From the cell containing the given text, extract its center point as (x, y) coordinate. 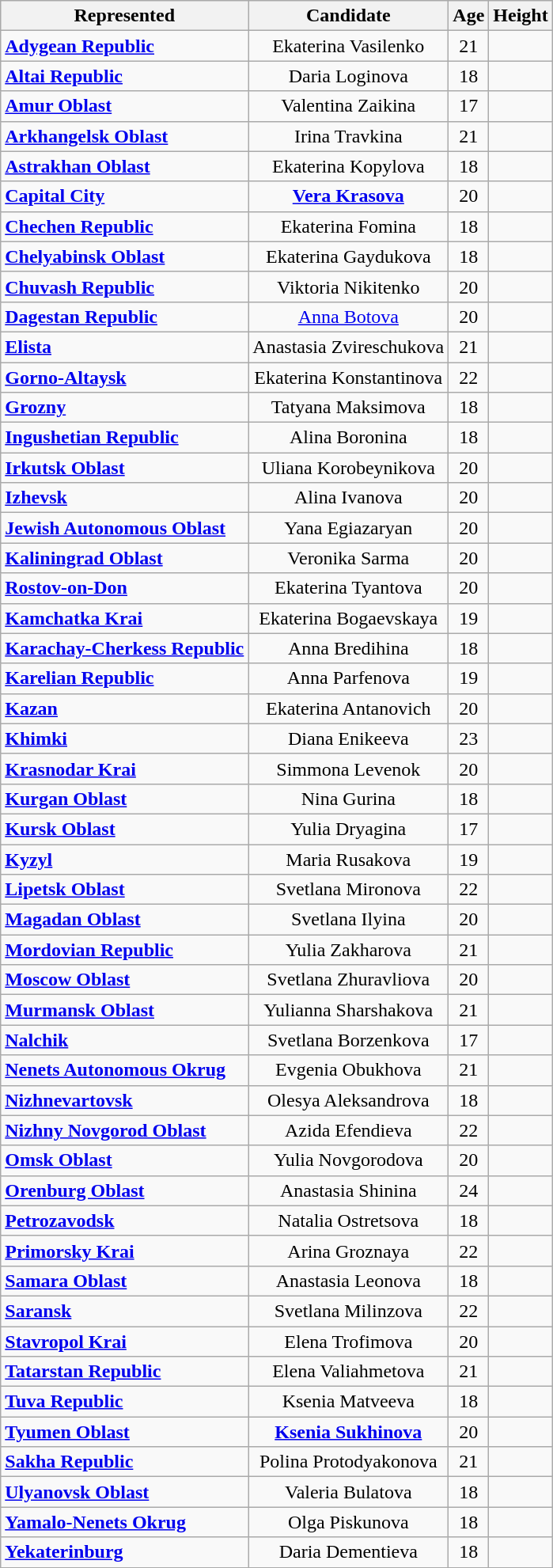
Samara Oblast (125, 1281)
Murmansk Oblast (125, 1010)
Dagestan Republic (125, 317)
Gorno-Altaysk (125, 378)
Anastasia Shinina (348, 1190)
Viktoria Nikitenko (348, 287)
Svetlana Ilyina (348, 920)
Evgenia Obukhova (348, 1070)
Karachay-Cherkess Republic (125, 648)
Adygean Republic (125, 46)
Ekaterina Konstantinova (348, 378)
Anna Parfenova (348, 678)
Yulia Novgorodova (348, 1160)
Lipetsk Oblast (125, 890)
Stavropol Krai (125, 1342)
Nizhny Novgorod Oblast (125, 1130)
Daria Dementieva (348, 1552)
Chuvash Republic (125, 287)
Kyzyl (125, 859)
Amur Oblast (125, 106)
Veronika Sarma (348, 558)
Ulyanovsk Oblast (125, 1492)
Tuva Republic (125, 1402)
Elena Trofimova (348, 1342)
Mordovian Republic (125, 950)
Khimki (125, 738)
Ksenia Matveeva (348, 1402)
Arina Groznaya (348, 1251)
Chelyabinsk Oblast (125, 256)
Yekaterinburg (125, 1552)
24 (468, 1190)
Irina Travkina (348, 136)
Ekaterina Vasilenko (348, 46)
Svetlana Milinzova (348, 1311)
Yulia Dryagina (348, 829)
Kazan (125, 708)
Rostov-on-Don (125, 588)
Arkhangelsk Oblast (125, 136)
Grozny (125, 408)
Kamchatka Krai (125, 618)
Svetlana Mironova (348, 890)
Valentina Zaikina (348, 106)
Izhevsk (125, 498)
Height (521, 16)
Ksenia Sukhinova (348, 1432)
Petrozavodsk (125, 1221)
Moscow Oblast (125, 980)
Yulia Zakharova (348, 950)
Irkutsk Oblast (125, 468)
Tyumen Oblast (125, 1432)
Ekaterina Kopylova (348, 166)
Natalia Ostretsova (348, 1221)
Karelian Republic (125, 678)
Anastasia Zvireschukova (348, 347)
Alina Boronina (348, 438)
Yulianna Sharshakova (348, 1010)
Nina Gurina (348, 799)
23 (468, 738)
Capital City (125, 196)
Anastasia Leonova (348, 1281)
Simmona Levenok (348, 769)
Ekaterina Bogaevskaya (348, 618)
Sakha Republic (125, 1462)
Svetlana Borzenkova (348, 1040)
Maria Rusakova (348, 859)
Nenets Autonomous Okrug (125, 1070)
Valeria Bulatova (348, 1492)
Polina Protodyakonova (348, 1462)
Ingushetian Republic (125, 438)
Ekaterina Antanovich (348, 708)
Ekaterina Tyantova (348, 588)
Anna Bredihina (348, 648)
Kursk Oblast (125, 829)
Azida Efendieva (348, 1130)
Orenburg Oblast (125, 1190)
Kurgan Oblast (125, 799)
Jewish Autonomous Oblast (125, 528)
Chechen Republic (125, 226)
Primorsky Krai (125, 1251)
Yana Egiazaryan (348, 528)
Olesya Aleksandrova (348, 1100)
Yamalo-Nenets Okrug (125, 1522)
Daria Loginova (348, 76)
Omsk Oblast (125, 1160)
Vera Krasova (348, 196)
Nalchik (125, 1040)
Age (468, 16)
Elista (125, 347)
Astrakhan Oblast (125, 166)
Altai Republic (125, 76)
Kaliningrad Oblast (125, 558)
Nizhnevartovsk (125, 1100)
Tatyana Maksimova (348, 408)
Elena Valiahmetova (348, 1372)
Tatarstan Republic (125, 1372)
Magadan Oblast (125, 920)
Krasnodar Krai (125, 769)
Candidate (348, 16)
Saransk (125, 1311)
Represented (125, 16)
Alina Ivanova (348, 498)
Svetlana Zhuravliova (348, 980)
Ekaterina Fomina (348, 226)
Ekaterina Gaydukova (348, 256)
Uliana Korobeynikova (348, 468)
Olga Piskunova (348, 1522)
Anna Botova (348, 317)
Diana Enikeeva (348, 738)
